Search for the cell housing the specified text and yield its [x, y] center coordinate. 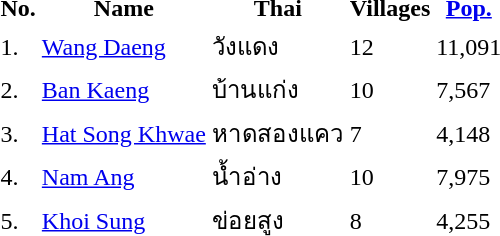
12 [390, 46]
หาดสองแคว [278, 133]
Nam Ang [124, 176]
7 [390, 133]
บ้านแก่ง [278, 90]
วังแดง [278, 46]
Hat Song Khwae [124, 133]
Ban Kaeng [124, 90]
Wang Daeng [124, 46]
น้ำอ่าง [278, 176]
